From the cell containing the given text, extract its center point as (x, y) coordinate. 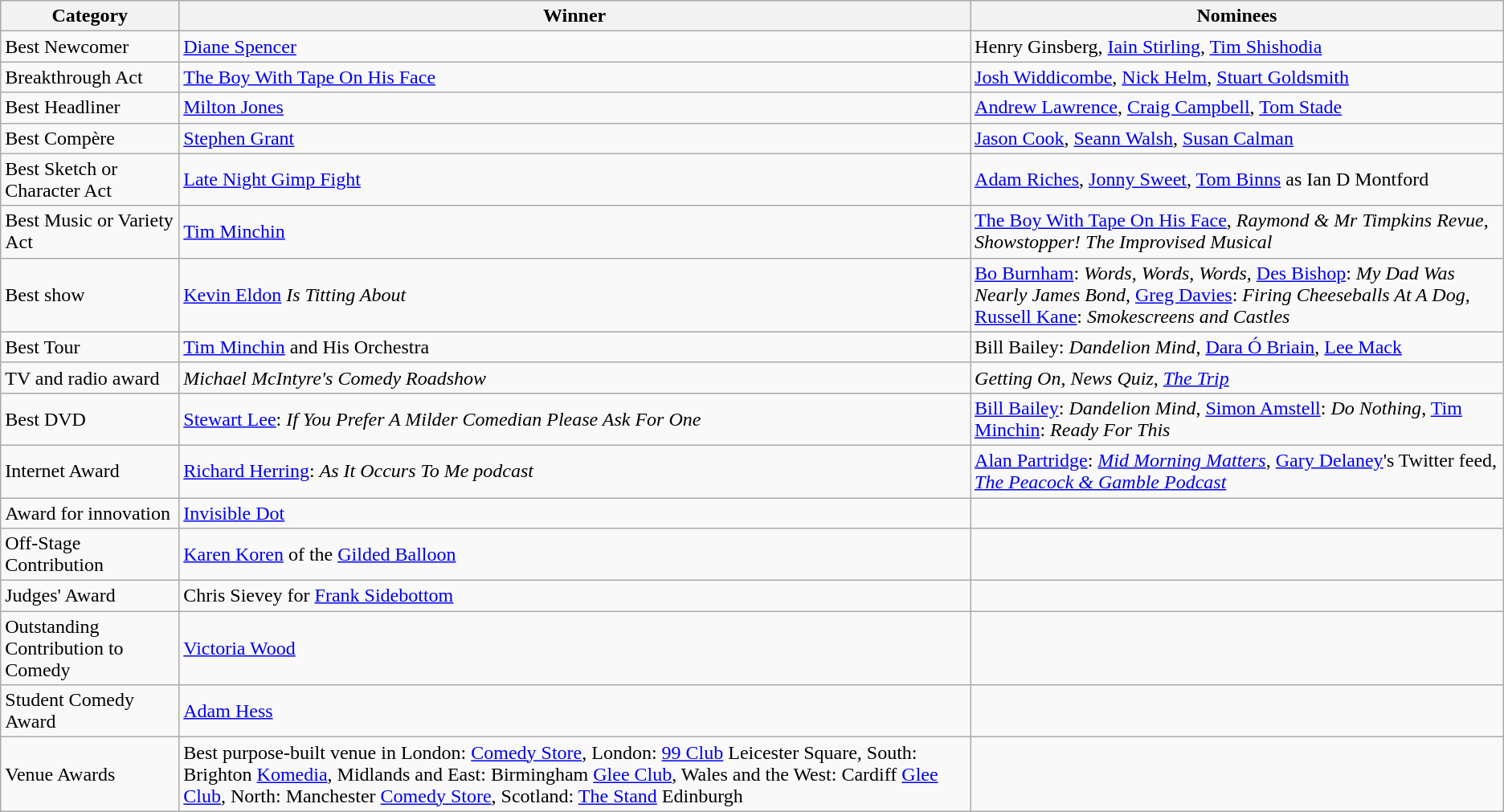
Jason Cook, Seann Walsh, Susan Calman (1237, 138)
Best Sketch or Character Act (90, 180)
Adam Hess (575, 712)
TV and radio award (90, 377)
Josh Widdicombe, Nick Helm, Stuart Goldsmith (1237, 77)
The Boy With Tape On His Face (575, 77)
Karen Koren of the Gilded Balloon (575, 554)
Invisible Dot (575, 513)
Judges' Award (90, 596)
Henry Ginsberg, Iain Stirling, Tim Shishodia (1237, 47)
The Boy With Tape On His Face, Raymond & Mr Timpkins Revue, Showstopper! The Improvised Musical (1237, 231)
Breakthrough Act (90, 77)
Andrew Lawrence, Craig Campbell, Tom Stade (1237, 108)
Diane Spencer (575, 47)
Getting On, News Quiz, The Trip (1237, 377)
Venue Awards (90, 774)
Best show (90, 295)
Best DVD (90, 419)
Milton Jones (575, 108)
Bill Bailey: Dandelion Mind, Simon Amstell: Do Nothing, Tim Minchin: Ready For This (1237, 419)
Kevin Eldon Is Titting About (575, 295)
Best Tour (90, 347)
Nominees (1237, 16)
Bill Bailey: Dandelion Mind, Dara Ó Briain, Lee Mack (1237, 347)
Best Newcomer (90, 47)
Late Night Gimp Fight (575, 180)
Off-Stage Contribution (90, 554)
Best Headliner (90, 108)
Best Music or Variety Act (90, 231)
Stephen Grant (575, 138)
Outstanding Contribution to Comedy (90, 648)
Stewart Lee: If You Prefer A Milder Comedian Please Ask For One (575, 419)
Tim Minchin and His Orchestra (575, 347)
Michael McIntyre's Comedy Roadshow (575, 377)
Award for innovation (90, 513)
Internet Award (90, 471)
Winner (575, 16)
Victoria Wood (575, 648)
Student Comedy Award (90, 712)
Tim Minchin (575, 231)
Best Compère (90, 138)
Chris Sievey for Frank Sidebottom (575, 596)
Category (90, 16)
Adam Riches, Jonny Sweet, Tom Binns as Ian D Montford (1237, 180)
Richard Herring: As It Occurs To Me podcast (575, 471)
Alan Partridge: Mid Morning Matters, Gary Delaney's Twitter feed, The Peacock & Gamble Podcast (1237, 471)
